Locate the cell with the specified text and output its [X, Y] center coordinate. 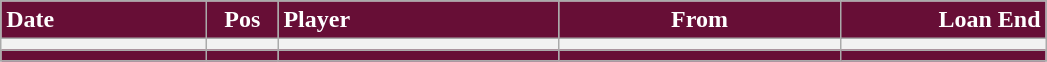
Pos [242, 20]
From [700, 20]
Player [418, 20]
Loan End [943, 20]
Date [104, 20]
